Return [x, y] of the center of cell containing provided text 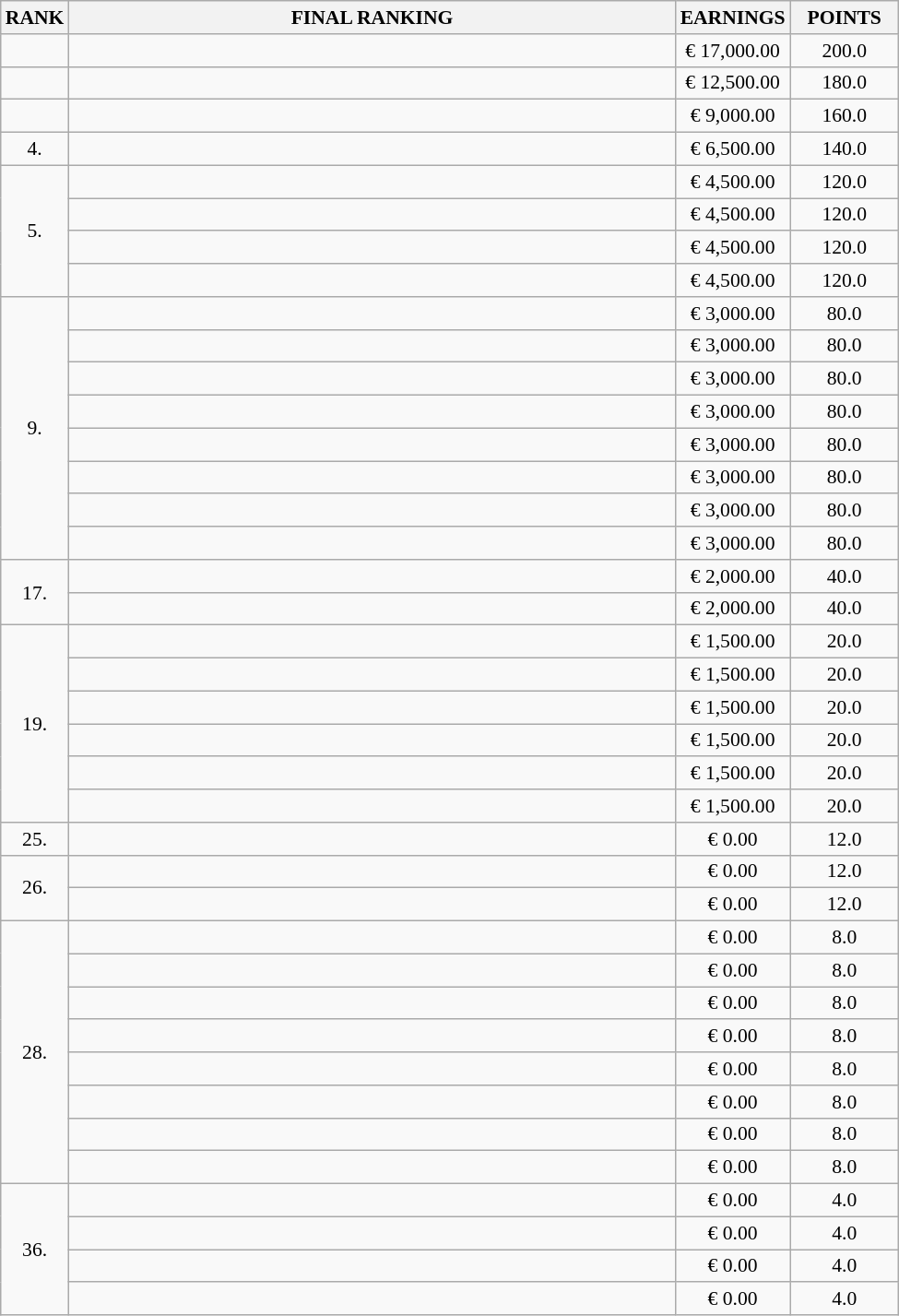
€ 9,000.00 [733, 116]
€ 17,000.00 [733, 51]
EARNINGS [733, 18]
POINTS [845, 18]
FINAL RANKING [372, 18]
180.0 [845, 83]
25. [35, 839]
36. [35, 1250]
4. [35, 149]
€ 6,500.00 [733, 149]
28. [35, 1053]
19. [35, 724]
9. [35, 428]
RANK [35, 18]
17. [35, 592]
140.0 [845, 149]
€ 12,500.00 [733, 83]
160.0 [845, 116]
26. [35, 887]
200.0 [845, 51]
5. [35, 231]
